Determine the (X, Y) coordinate at the center of the cell enclosing the given text.  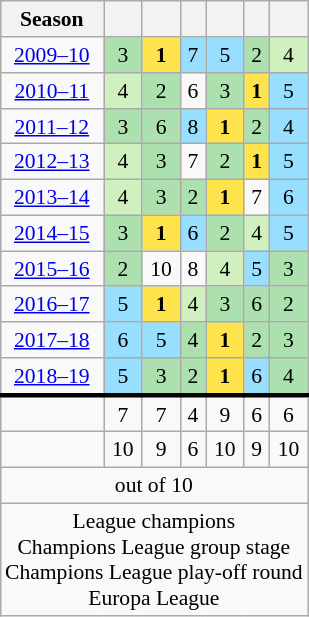
2014–15 (52, 233)
2018–19 (52, 376)
2015–16 (52, 269)
2010–11 (52, 91)
2012–13 (52, 162)
2017–18 (52, 340)
out of 10 (154, 485)
2009–10 (52, 55)
2016–17 (52, 304)
Season (52, 19)
2011–12 (52, 126)
League champions Champions League group stage Champions League play-off round Europa League (154, 559)
2013–14 (52, 197)
